Search for the cell housing the specified text and yield its [x, y] center coordinate. 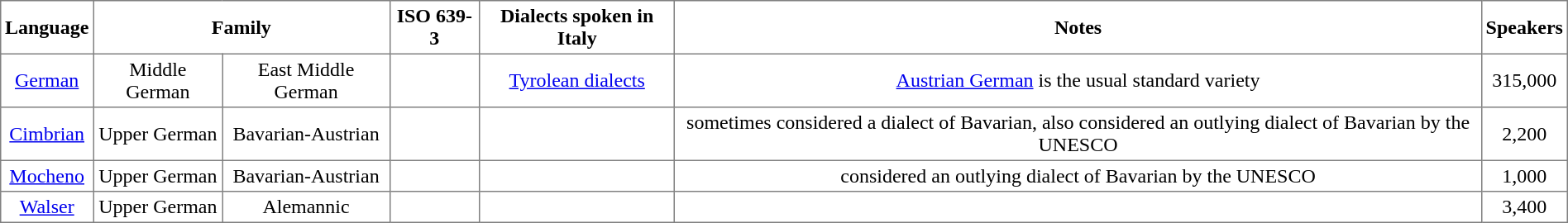
Cimbrian [47, 134]
2,200 [1524, 134]
German [47, 80]
1,000 [1524, 176]
Family [241, 27]
Tyrolean dialects [577, 80]
sometimes considered a dialect of Bavarian, also considered an outlying dialect of Bavarian by the UNESCO [1078, 134]
ISO 639-3 [435, 27]
Dialects spoken in Italy [577, 27]
Language [47, 27]
Alemannic [306, 207]
Mocheno [47, 176]
East Middle German [306, 80]
Notes [1078, 27]
Middle German [158, 80]
3,400 [1524, 207]
Austrian German is the usual standard variety [1078, 80]
Speakers [1524, 27]
considered an outlying dialect of Bavarian by the UNESCO [1078, 176]
315,000 [1524, 80]
Walser [47, 207]
